Provide the [x, y] coordinate of the cell's center where the given text is located.  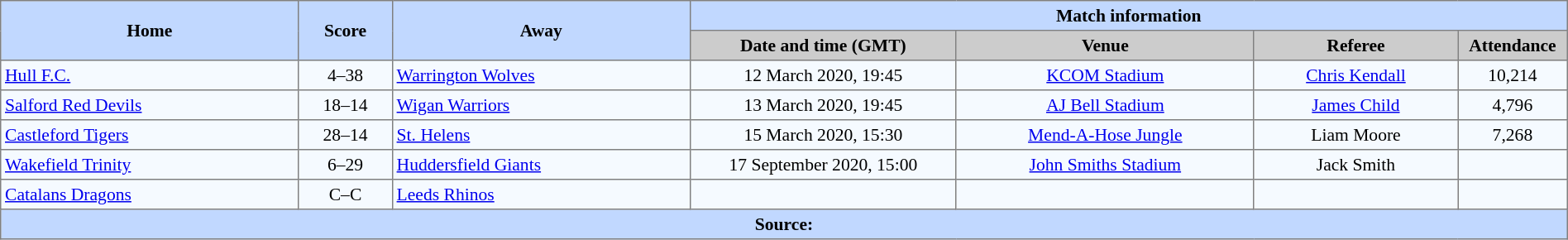
Date and time (GMT) [823, 46]
15 March 2020, 15:30 [823, 135]
12 March 2020, 19:45 [823, 75]
Source: [784, 224]
Away [541, 31]
Score [346, 31]
18–14 [346, 105]
10,214 [1513, 75]
Castleford Tigers [150, 135]
7,268 [1513, 135]
Attendance [1513, 46]
Warrington Wolves [541, 75]
Huddersfield Giants [541, 165]
Mend-A-Hose Jungle [1105, 135]
4,796 [1513, 105]
C–C [346, 194]
28–14 [346, 135]
Salford Red Devils [150, 105]
Hull F.C. [150, 75]
Venue [1105, 46]
Catalans Dragons [150, 194]
Chris Kendall [1355, 75]
AJ Bell Stadium [1105, 105]
Leeds Rhinos [541, 194]
4–38 [346, 75]
St. Helens [541, 135]
Match information [1128, 16]
KCOM Stadium [1105, 75]
Referee [1355, 46]
John Smiths Stadium [1105, 165]
Wigan Warriors [541, 105]
Liam Moore [1355, 135]
17 September 2020, 15:00 [823, 165]
James Child [1355, 105]
Jack Smith [1355, 165]
6–29 [346, 165]
13 March 2020, 19:45 [823, 105]
Home [150, 31]
Wakefield Trinity [150, 165]
